Scan for the cell matching the given text and deliver its [x, y] coordinate at center. 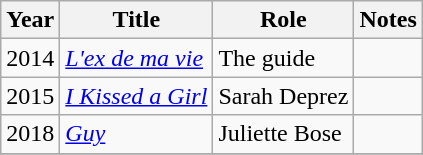
2015 [30, 96]
Notes [388, 20]
Year [30, 20]
Juliette Bose [284, 134]
Role [284, 20]
I Kissed a Girl [136, 96]
Title [136, 20]
Guy [136, 134]
2014 [30, 58]
Sarah Deprez [284, 96]
2018 [30, 134]
L'ex de ma vie [136, 58]
The guide [284, 58]
